Return the (X, Y) coordinate for the center point of the cell that contains the specified text.  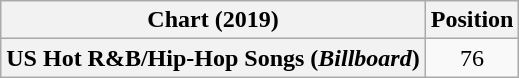
US Hot R&B/Hip-Hop Songs (Billboard) (213, 58)
Chart (2019) (213, 20)
76 (472, 58)
Position (472, 20)
